Find where the given text appears and provide that cell's center as [X, Y] coordinate. 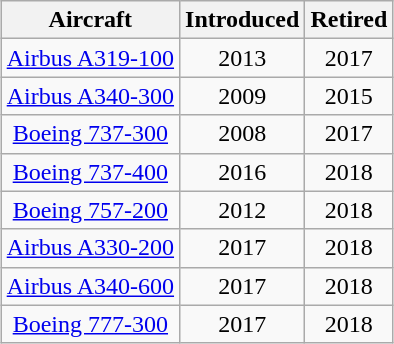
2016 [242, 172]
Retired [349, 20]
Airbus A340-300 [90, 96]
2012 [242, 210]
Aircraft [90, 20]
Airbus A340-600 [90, 286]
Boeing 757-200 [90, 210]
Airbus A319-100 [90, 58]
Airbus A330-200 [90, 248]
2009 [242, 96]
Boeing 777-300 [90, 324]
2008 [242, 134]
Boeing 737-400 [90, 172]
2015 [349, 96]
2013 [242, 58]
Boeing 737-300 [90, 134]
Introduced [242, 20]
